Determine the [X, Y] coordinate at the center of the cell enclosing the given text.  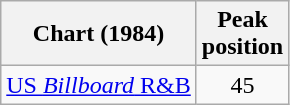
Peakposition [242, 34]
Chart (1984) [99, 34]
US Billboard R&B [99, 85]
45 [242, 85]
